From the cell containing the given text, extract its center point as [x, y] coordinate. 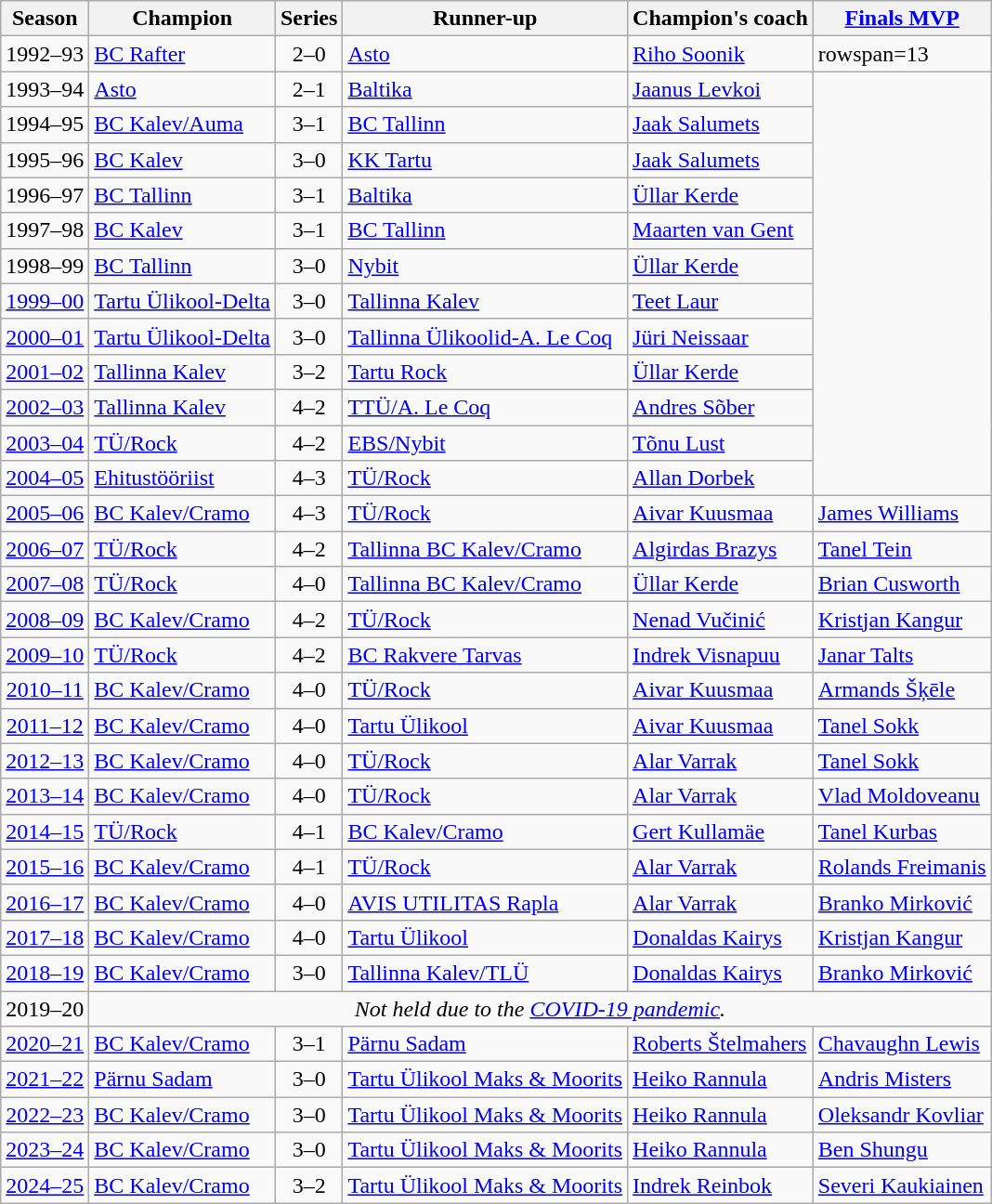
Finals MVP [902, 19]
2013–14 [45, 796]
Indrek Visnapuu [721, 655]
2003–04 [45, 443]
2005–06 [45, 514]
Teet Laur [721, 301]
Tanel Tein [902, 549]
EBS/Nybit [485, 443]
Chavaughn Lewis [902, 1044]
Tanel Kurbas [902, 831]
James Williams [902, 514]
2021–22 [45, 1080]
2001–02 [45, 372]
Vlad Moldoveanu [902, 796]
TTÜ/A. Le Coq [485, 407]
Season [45, 19]
1993–94 [45, 89]
2014–15 [45, 831]
Rolands Freimanis [902, 867]
Riho Soonik [721, 54]
Tartu Rock [485, 372]
Andres Sõber [721, 407]
2000–01 [45, 336]
2011–12 [45, 726]
2–0 [308, 54]
Brian Cusworth [902, 584]
2018–19 [45, 973]
Nenad Vučinić [721, 620]
Ben Shungu [902, 1150]
2007–08 [45, 584]
2008–09 [45, 620]
2010–11 [45, 690]
2022–23 [45, 1115]
2015–16 [45, 867]
2–1 [308, 89]
Champion [182, 19]
Jüri Neissaar [721, 336]
2006–07 [45, 549]
Tõnu Lust [721, 443]
1994–95 [45, 124]
Nybit [485, 266]
Ehitustööriist [182, 478]
1999–00 [45, 301]
Janar Talts [902, 655]
Not held due to the COVID-19 pandemic. [541, 1008]
2017–18 [45, 937]
Tallinna Kalev/TLÜ [485, 973]
Maarten van Gent [721, 230]
Roberts Štelmahers [721, 1044]
2020–21 [45, 1044]
2004–05 [45, 478]
BC Rafter [182, 54]
KK Tartu [485, 160]
Allan Dorbek [721, 478]
Indrek Reinbok [721, 1185]
BC Kalev/Auma [182, 124]
1996–97 [45, 195]
2009–10 [45, 655]
rowspan=13 [902, 54]
Tallinna Ülikoolid-A. Le Coq [485, 336]
Andris Misters [902, 1080]
Champion's coach [721, 19]
2023–24 [45, 1150]
2019–20 [45, 1008]
2016–17 [45, 902]
1992–93 [45, 54]
Armands Šķēle [902, 690]
Severi Kaukiainen [902, 1185]
1997–98 [45, 230]
1995–96 [45, 160]
BC Rakvere Tarvas [485, 655]
2012–13 [45, 761]
2024–25 [45, 1185]
2002–03 [45, 407]
Oleksandr Kovliar [902, 1115]
Jaanus Levkoi [721, 89]
1998–99 [45, 266]
Series [308, 19]
AVIS UTILITAS Rapla [485, 902]
Algirdas Brazys [721, 549]
Gert Kullamäe [721, 831]
Runner-up [485, 19]
